Identify which cell holds the provided text, then report its [X, Y] central coordinate. 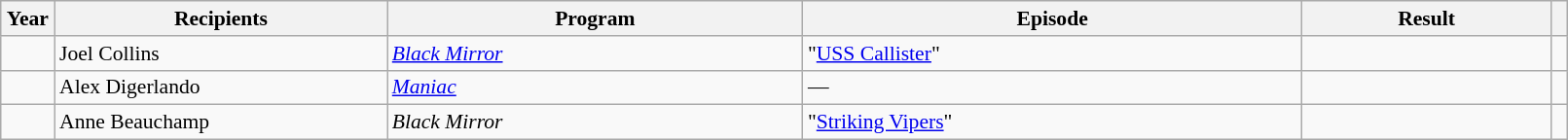
Anne Beauchamp [221, 122]
Maniac [596, 87]
Episode [1053, 18]
"Striking Vipers" [1053, 122]
Joel Collins [221, 53]
Recipients [221, 18]
— [1053, 87]
Year [27, 18]
Program [596, 18]
Alex Digerlando [221, 87]
Result [1426, 18]
"USS Callister" [1053, 53]
